For the text-containing cell, return its midpoint in (X, Y) coordinate format. 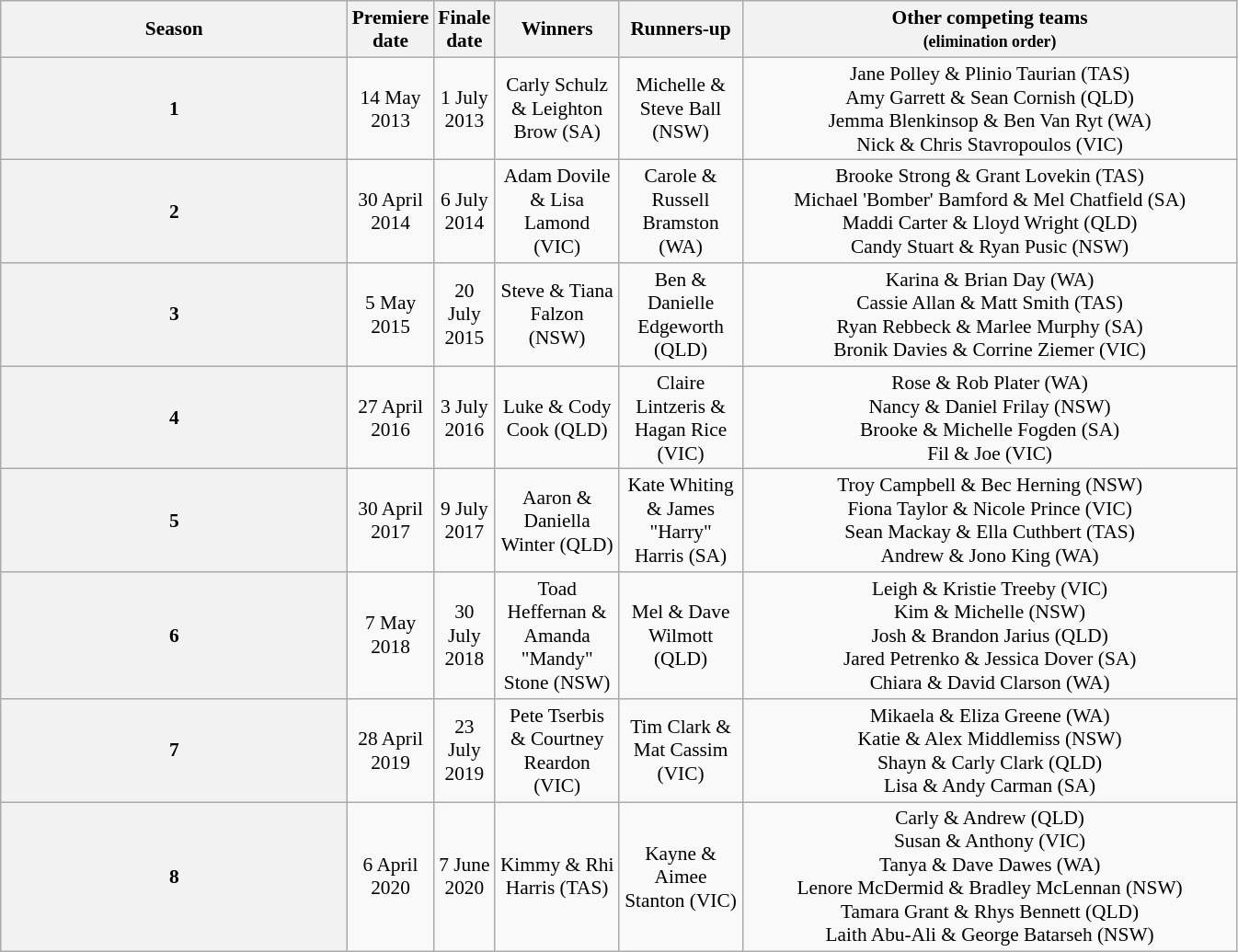
Adam Dovile & Lisa Lamond (VIC) (556, 212)
Claire Lintzeris & Hagan Rice (VIC) (681, 418)
7 May 2018 (390, 636)
30 April 2014 (390, 212)
4 (175, 418)
3 July 2016 (464, 418)
Pete Tserbis & Courtney Reardon (VIC) (556, 751)
Kimmy & Rhi Harris (TAS) (556, 877)
Ben & Danielle Edgeworth(QLD) (681, 315)
Luke & Cody Cook (QLD) (556, 418)
Kate Whiting & James "Harry" Harris (SA) (681, 521)
1 (175, 109)
23 July 2019 (464, 751)
5 (175, 521)
9 July 2017 (464, 521)
6 (175, 636)
Leigh & Kristie Treeby (VIC) Kim & Michelle (NSW) Josh & Brandon Jarius (QLD) Jared Petrenko & Jessica Dover (SA)Chiara & David Clarson (WA) (990, 636)
30 April 2017 (390, 521)
2 (175, 212)
Aaron & Daniella Winter (QLD) (556, 521)
Toad Heffernan & Amanda "Mandy" Stone (NSW) (556, 636)
Mikaela & Eliza Greene (WA)Katie & Alex Middlemiss (NSW)Shayn & Carly Clark (QLD)Lisa & Andy Carman (SA) (990, 751)
Kayne & Aimee Stanton (VIC) (681, 877)
27 April 2016 (390, 418)
Season (175, 29)
7 (175, 751)
Jane Polley & Plinio Taurian (TAS) Amy Garrett & Sean Cornish (QLD) Jemma Blenkinsop & Ben Van Ryt (WA)Nick & Chris Stavropoulos (VIC) (990, 109)
20 July 2015 (464, 315)
3 (175, 315)
Troy Campbell & Bec Herning (NSW)Fiona Taylor & Nicole Prince (VIC)Sean Mackay & Ella Cuthbert (TAS)Andrew & Jono King (WA) (990, 521)
Rose & Rob Plater (WA)Nancy & Daniel Frilay (NSW)Brooke & Michelle Fogden (SA)Fil & Joe (VIC) (990, 418)
1 July 2013 (464, 109)
Other competing teams (elimination order) (990, 29)
Carole & Russell Bramston (WA) (681, 212)
Karina & Brian Day (WA)Cassie Allan & Matt Smith (TAS) Ryan Rebbeck & Marlee Murphy (SA)Bronik Davies & Corrine Ziemer (VIC) (990, 315)
Premiere date (390, 29)
Winners (556, 29)
6 July 2014 (464, 212)
Runners-up (681, 29)
5 May 2015 (390, 315)
7 June 2020 (464, 877)
Michelle & Steve Ball (NSW) (681, 109)
8 (175, 877)
30 July 2018 (464, 636)
Carly Schulz & Leighton Brow (SA) (556, 109)
Finale date (464, 29)
Tim Clark & Mat Cassim (VIC) (681, 751)
6 April 2020 (390, 877)
14 May 2013 (390, 109)
Steve & Tiana Falzon(NSW) (556, 315)
Mel & Dave Wilmott (QLD) (681, 636)
Brooke Strong & Grant Lovekin (TAS) Michael 'Bomber' Bamford & Mel Chatfield (SA)Maddi Carter & Lloyd Wright (QLD) Candy Stuart & Ryan Pusic (NSW) (990, 212)
28 April 2019 (390, 751)
